Pinpoint the cell where the given text exists, returning its [X, Y] midpoint coordinate. 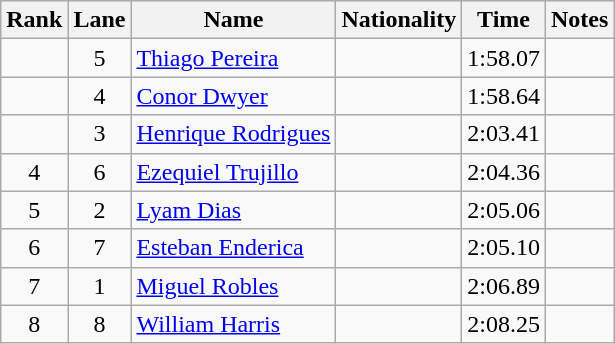
Esteban Enderica [234, 248]
Lyam Dias [234, 210]
Notes [579, 20]
3 [100, 134]
2:05.06 [504, 210]
Thiago Pereira [234, 58]
1:58.64 [504, 96]
Lane [100, 20]
William Harris [234, 324]
2:04.36 [504, 172]
Time [504, 20]
2 [100, 210]
1:58.07 [504, 58]
Rank [34, 20]
Henrique Rodrigues [234, 134]
Miguel Robles [234, 286]
2:05.10 [504, 248]
2:06.89 [504, 286]
2:03.41 [504, 134]
Ezequiel Trujillo [234, 172]
Name [234, 20]
Nationality [399, 20]
2:08.25 [504, 324]
1 [100, 286]
Conor Dwyer [234, 96]
